From the cell containing the given text, extract its center point as (X, Y) coordinate. 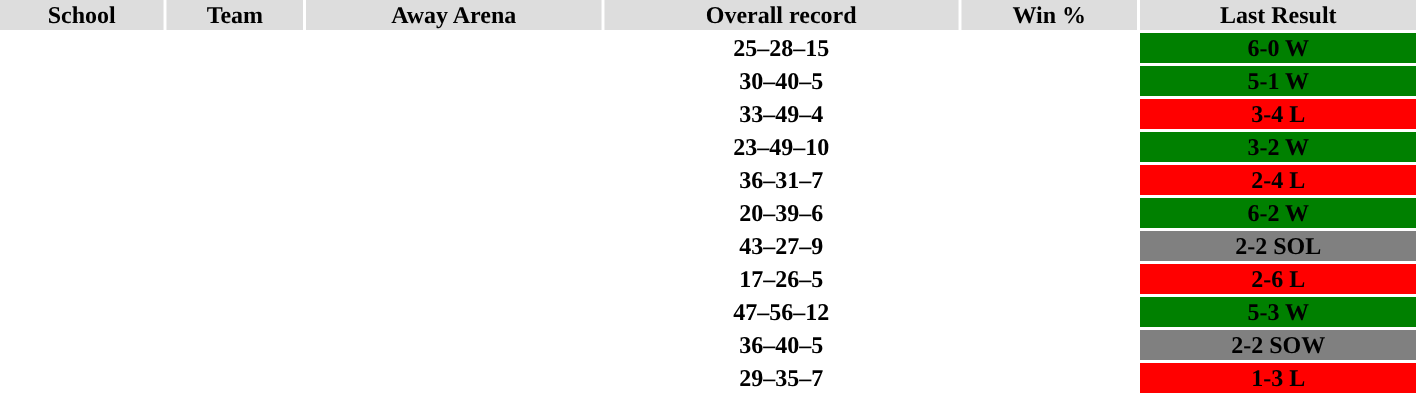
23–49–10 (781, 147)
17–26–5 (781, 279)
43–27–9 (781, 246)
Overall record (781, 15)
1-3 L (1278, 378)
Last Result (1278, 15)
5-1 W (1278, 81)
2-2 SOL (1278, 246)
Win % (1049, 15)
3-2 W (1278, 147)
Away Arena (454, 15)
33–49–4 (781, 114)
5-3 W (1278, 312)
20–39–6 (781, 213)
6-2 W (1278, 213)
30–40–5 (781, 81)
School (82, 15)
29–35–7 (781, 378)
2-4 L (1278, 180)
36–31–7 (781, 180)
47–56–12 (781, 312)
Team (234, 15)
3-4 L (1278, 114)
6-0 W (1278, 48)
2-2 SOW (1278, 345)
36–40–5 (781, 345)
2-6 L (1278, 279)
25–28–15 (781, 48)
